Output the [X, Y] coordinate of the center of the cell containing the given text.  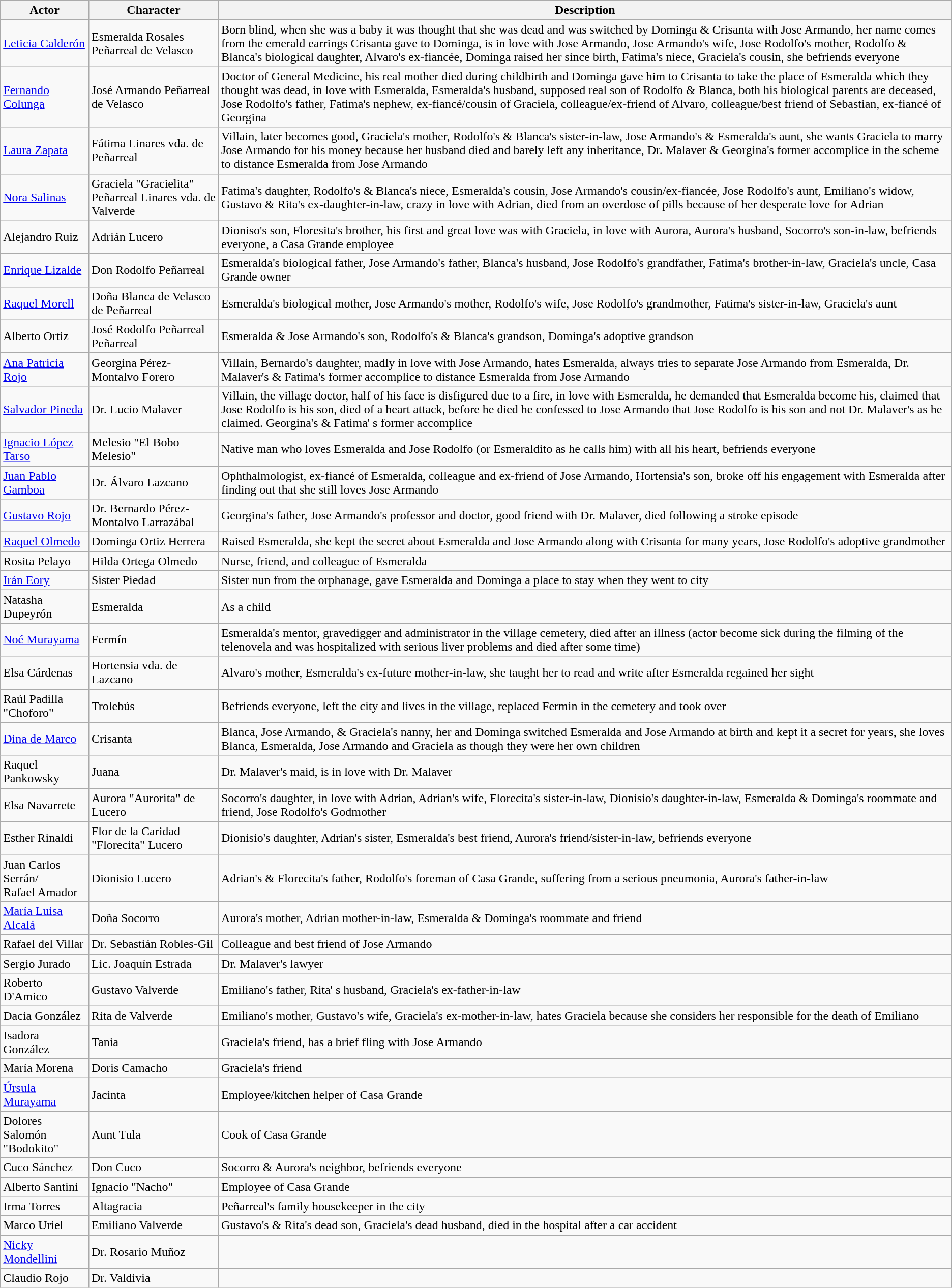
Raquel Morell [45, 303]
Raquel Olmedo [45, 542]
Adrián Lucero [154, 237]
Elsa Cárdenas [45, 673]
Alberto Ortiz [45, 336]
Salvador Pineda [45, 409]
Irma Torres [45, 1206]
Ignacio López Tarso [45, 449]
Marco Uriel [45, 1225]
Fernando Colunga [45, 97]
Rita de Valverde [154, 1016]
Tania [154, 1042]
Graciela "Gracielita" Peñarreal Linares vda. de Valverde [154, 197]
Dr. Álvaro Lazcano [154, 482]
María Morena [45, 1068]
Befriends everyone, left the city and lives in the village, replaced Fermin in the cemetery and took over [585, 706]
Laura Zapata [45, 150]
Dionisio's daughter, Adrian's sister, Esmeralda's best friend, Aurora's friend/sister-in-law, befriends everyone [585, 838]
Graciela's friend [585, 1068]
Sister nun from the orphanage, gave Esmeralda and Dominga a place to stay when they went to city [585, 580]
Elsa Navarrete [45, 805]
Rafael del Villar [45, 944]
Alvaro's mother, Esmeralda's ex-future mother-in-law, she taught her to read and write after Esmeralda regained her sight [585, 673]
Character [154, 10]
Sister Piedad [154, 580]
José Rodolfo Peñarreal Peñarreal [154, 336]
Alberto Santini [45, 1187]
Adrian's & Florecita's father, Rodolfo's foreman of Casa Grande, suffering from a serious pneumonia, Aurora's father-in-law [585, 878]
María Luisa Alcalá [45, 918]
Emiliano's mother, Gustavo's wife, Graciela's ex-mother-in-law, hates Graciela because she considers her responsible for the death of Emiliano [585, 1016]
Doña Blanca de Velasco de Peñarreal [154, 303]
Juan Pablo Gamboa [45, 482]
Native man who loves Esmeralda and Jose Rodolfo (or Esmeraldito as he calls him) with all his heart, befriends everyone [585, 449]
Ignacio "Nacho" [154, 1187]
Noé Murayama [45, 639]
Fermín [154, 639]
Employee/kitchen helper of Casa Grande [585, 1095]
Raúl Padilla "Choforo" [45, 706]
Gustavo Rojo [45, 515]
Aurora "Aurorita" de Lucero [154, 805]
Emiliano Valverde [154, 1225]
Aunt Tula [154, 1134]
Alejandro Ruiz [45, 237]
Dr. Valdivia [154, 1278]
As a child [585, 607]
Juan Carlos Serrán/Rafael Amador [45, 878]
Roberto D'Amico [45, 990]
Crisanta [154, 739]
Esmeralda [154, 607]
Sergio Jurado [45, 963]
Actor [45, 10]
Cuco Sánchez [45, 1168]
Altagracia [154, 1206]
Úrsula Murayama [45, 1095]
Dina de Marco [45, 739]
Employee of Casa Grande [585, 1187]
Hilda Ortega Olmedo [154, 561]
Natasha Dupeyrón [45, 607]
Esmeralda's biological mother, Jose Armando's mother, Rodolfo's wife, Jose Rodolfo's grandmother, Fatima's sister-in-law, Graciela's aunt [585, 303]
Claudio Rojo [45, 1278]
Dominga Ortiz Herrera [154, 542]
Trolebús [154, 706]
Socorro & Aurora's neighbor, befriends everyone [585, 1168]
Dr. Malaver's maid, is in love with Dr. Malaver [585, 772]
José Armando Peñarreal de Velasco [154, 97]
Jacinta [154, 1095]
Colleague and best friend of Jose Armando [585, 944]
Dionisio Lucero [154, 878]
Dr. Lucio Malaver [154, 409]
Flor de la Caridad "Florecita" Lucero [154, 838]
Gustavo Valverde [154, 990]
Nurse, friend, and colleague of Esmeralda [585, 561]
Leticia Calderón [45, 43]
Nora Salinas [45, 197]
Irán Eory [45, 580]
Hortensia vda. de Lazcano [154, 673]
Dr. Sebastián Robles-Gil [154, 944]
Georgina's father, Jose Armando's professor and doctor, good friend with Dr. Malaver, died following a stroke episode [585, 515]
Doña Socorro [154, 918]
Emiliano's father, Rita' s husband, Graciela's ex-father-in-law [585, 990]
Esmeralda & Jose Armando's son, Rodolfo's & Blanca's grandson, Dominga's adoptive grandson [585, 336]
Description [585, 10]
Ana Patricia Rojo [45, 369]
Esmeralda Rosales Peñarreal de Velasco [154, 43]
Dr. Bernardo Pérez-Montalvo Larrazábal [154, 515]
Peñarreal's family housekeeper in the city [585, 1206]
Esther Rinaldi [45, 838]
Dolores Salomón "Bodokito" [45, 1134]
Juana [154, 772]
Cook of Casa Grande [585, 1134]
Fátima Linares vda. de Peñarreal [154, 150]
Dr. Rosario Muñoz [154, 1251]
Dacia González [45, 1016]
Georgina Pérez-Montalvo Forero [154, 369]
Lic. Joaquín Estrada [154, 963]
Don Rodolfo Peñarreal [154, 270]
Dr. Malaver's lawyer [585, 963]
Rosita Pelayo [45, 561]
Raquel Pankowsky [45, 772]
Nicky Mondellini [45, 1251]
Raised Esmeralda, she kept the secret about Esmeralda and Jose Armando along with Crisanta for many years, Jose Rodolfo's adoptive grandmother [585, 542]
Doris Camacho [154, 1068]
Gustavo's & Rita's dead son, Graciela's dead husband, died in the hospital after a car accident [585, 1225]
Graciela's friend, has a brief fling with Jose Armando [585, 1042]
Melesio "El Bobo Melesio" [154, 449]
Isadora González [45, 1042]
Enrique Lizalde [45, 270]
Aurora's mother, Adrian mother-in-law, Esmeralda & Dominga's roommate and friend [585, 918]
Don Cuco [154, 1168]
